Capture the cell that displays the provided text and extract its (X, Y) central coordinate. 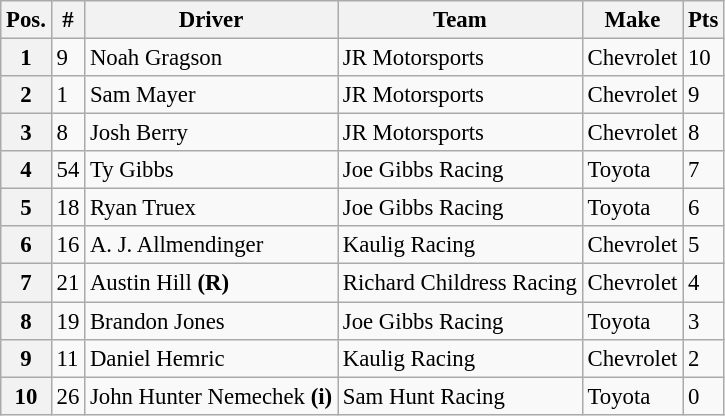
Ty Gibbs (212, 170)
Noah Gragson (212, 58)
11 (68, 358)
Team (460, 20)
Josh Berry (212, 133)
Sam Hunt Racing (460, 396)
Richard Childress Racing (460, 283)
26 (68, 396)
Brandon Jones (212, 321)
16 (68, 245)
18 (68, 208)
Sam Mayer (212, 95)
0 (704, 396)
Driver (212, 20)
Daniel Hemric (212, 358)
19 (68, 321)
54 (68, 170)
# (68, 20)
A. J. Allmendinger (212, 245)
21 (68, 283)
Ryan Truex (212, 208)
Pts (704, 20)
Austin Hill (R) (212, 283)
John Hunter Nemechek (i) (212, 396)
Make (632, 20)
Pos. (26, 20)
